For the text-containing cell, return its midpoint in [x, y] coordinate format. 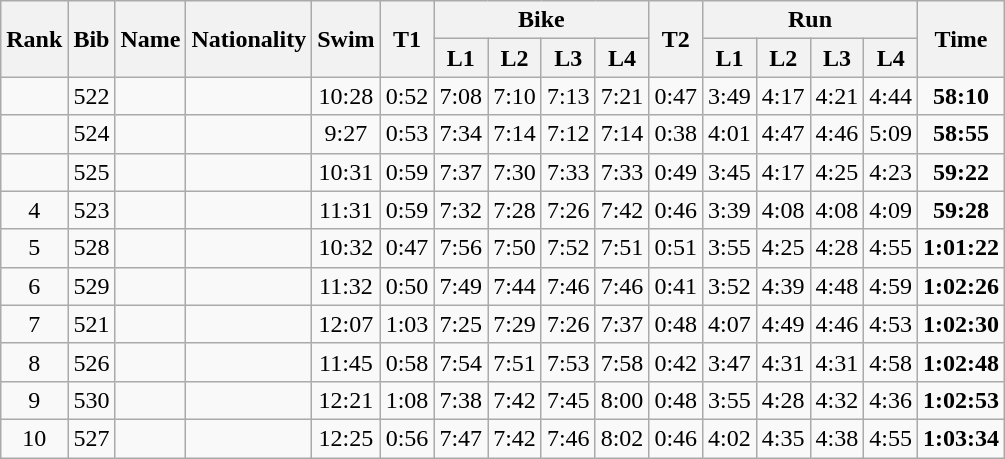
530 [92, 400]
12:21 [346, 400]
7:10 [515, 96]
0:49 [676, 172]
Bib [92, 39]
59:22 [962, 172]
3:49 [730, 96]
11:31 [346, 210]
11:32 [346, 286]
T2 [676, 39]
529 [92, 286]
Name [150, 39]
Swim [346, 39]
8:00 [622, 400]
9 [34, 400]
4:39 [783, 286]
4:49 [783, 324]
Nationality [249, 39]
4:48 [837, 286]
9:27 [346, 134]
4:47 [783, 134]
11:45 [346, 362]
525 [92, 172]
527 [92, 438]
10:31 [346, 172]
Rank [34, 39]
0:41 [676, 286]
3:45 [730, 172]
0:50 [407, 286]
7:25 [461, 324]
4:35 [783, 438]
0:42 [676, 362]
58:10 [962, 96]
1:02:48 [962, 362]
4:44 [891, 96]
8:02 [622, 438]
7:30 [515, 172]
10:32 [346, 248]
3:47 [730, 362]
Time [962, 39]
7:38 [461, 400]
4:53 [891, 324]
7:29 [515, 324]
Run [810, 20]
4:07 [730, 324]
59:28 [962, 210]
3:52 [730, 286]
T1 [407, 39]
1:02:26 [962, 286]
0:52 [407, 96]
4 [34, 210]
1:02:53 [962, 400]
4:01 [730, 134]
7:47 [461, 438]
10 [34, 438]
4:59 [891, 286]
4:58 [891, 362]
5:09 [891, 134]
522 [92, 96]
7:28 [515, 210]
12:07 [346, 324]
7:13 [568, 96]
7 [34, 324]
7:32 [461, 210]
7:56 [461, 248]
1:03 [407, 324]
4:23 [891, 172]
7:54 [461, 362]
1:01:22 [962, 248]
7:58 [622, 362]
0:53 [407, 134]
4:09 [891, 210]
528 [92, 248]
0:38 [676, 134]
7:12 [568, 134]
7:49 [461, 286]
523 [92, 210]
1:03:34 [962, 438]
7:50 [515, 248]
4:32 [837, 400]
526 [92, 362]
5 [34, 248]
8 [34, 362]
1:02:30 [962, 324]
4:38 [837, 438]
1:08 [407, 400]
58:55 [962, 134]
0:51 [676, 248]
524 [92, 134]
7:34 [461, 134]
12:25 [346, 438]
4:02 [730, 438]
4:21 [837, 96]
7:45 [568, 400]
7:21 [622, 96]
7:08 [461, 96]
7:53 [568, 362]
521 [92, 324]
3:39 [730, 210]
0:58 [407, 362]
7:52 [568, 248]
6 [34, 286]
0:56 [407, 438]
Bike [542, 20]
10:28 [346, 96]
7:44 [515, 286]
4:36 [891, 400]
